Capture the cell that displays the provided text and extract its (X, Y) central coordinate. 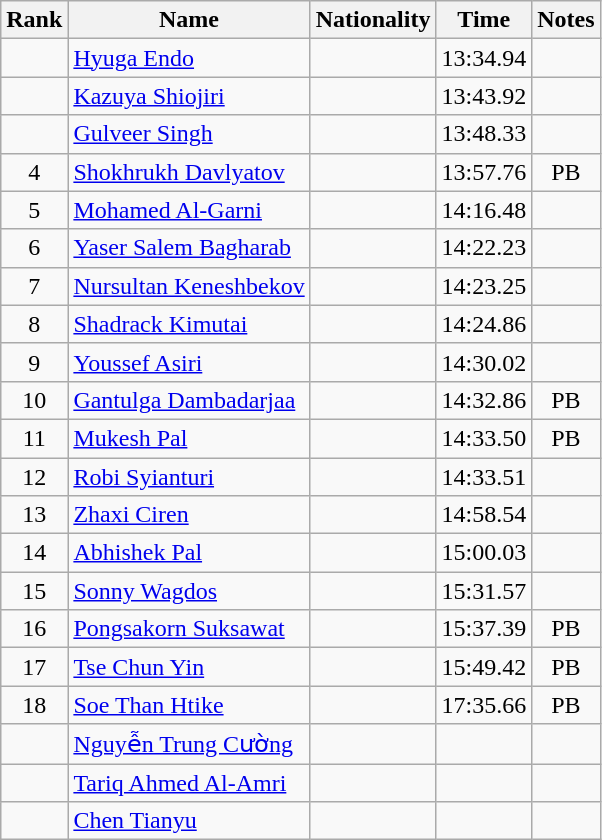
15:37.39 (484, 629)
17 (34, 667)
Chen Tianyu (189, 821)
14:30.02 (484, 362)
15:31.57 (484, 591)
14:23.25 (484, 286)
12 (34, 477)
14:33.51 (484, 477)
14:22.23 (484, 248)
15:00.03 (484, 553)
Youssef Asiri (189, 362)
Abhishek Pal (189, 553)
4 (34, 172)
Nationality (373, 20)
14:16.48 (484, 210)
10 (34, 400)
Mukesh Pal (189, 438)
14:24.86 (484, 324)
Sonny Wagdos (189, 591)
16 (34, 629)
15 (34, 591)
Name (189, 20)
8 (34, 324)
Nguyễn Trung Cường (189, 744)
Hyuga Endo (189, 58)
Tariq Ahmed Al-Amri (189, 783)
11 (34, 438)
13 (34, 515)
9 (34, 362)
Pongsakorn Suksawat (189, 629)
13:34.94 (484, 58)
Time (484, 20)
Soe Than Htike (189, 705)
14:32.86 (484, 400)
5 (34, 210)
13:57.76 (484, 172)
Rank (34, 20)
13:43.92 (484, 96)
Kazuya Shiojiri (189, 96)
Gantulga Dambadarjaa (189, 400)
7 (34, 286)
Zhaxi Ciren (189, 515)
18 (34, 705)
Shadrack Kimutai (189, 324)
Robi Syianturi (189, 477)
14:33.50 (484, 438)
6 (34, 248)
Yaser Salem Bagharab (189, 248)
15:49.42 (484, 667)
Gulveer Singh (189, 134)
Notes (566, 20)
Nursultan Keneshbekov (189, 286)
14:58.54 (484, 515)
13:48.33 (484, 134)
Mohamed Al-Garni (189, 210)
17:35.66 (484, 705)
14 (34, 553)
Shokhrukh Davlyatov (189, 172)
Tse Chun Yin (189, 667)
